Find where the given text appears and provide that cell's center as (x, y) coordinate. 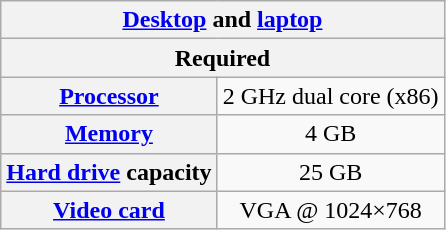
Video card (109, 210)
Processor (109, 96)
VGA @ 1024×768 (330, 210)
Memory (109, 134)
25 GB (330, 172)
Required (222, 58)
2 GHz dual core (x86) (330, 96)
4 GB (330, 134)
Desktop and laptop (222, 20)
Hard drive capacity (109, 172)
